Identify which cell holds the provided text, then report its [x, y] central coordinate. 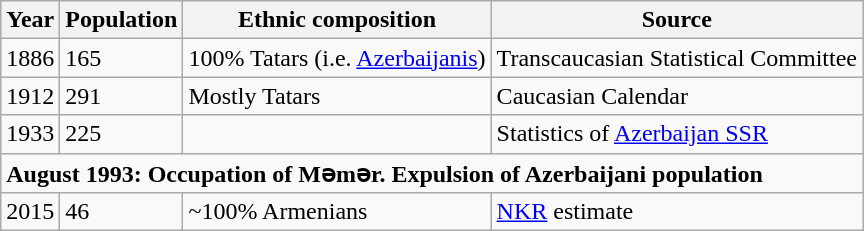
~100% Armenians [337, 212]
Caucasian Calendar [676, 96]
1912 [30, 96]
Source [676, 20]
165 [122, 58]
1933 [30, 134]
1886 [30, 58]
225 [122, 134]
46 [122, 212]
100% Tatars (i.e. Azerbaijanis) [337, 58]
Statistics of Azerbaijan SSR [676, 134]
August 1993: Occupation of Məmər. Expulsion of Azerbaijani population [432, 173]
NKR estimate [676, 212]
Mostly Tatars [337, 96]
291 [122, 96]
Ethnic composition [337, 20]
2015 [30, 212]
Transcaucasian Statistical Committee [676, 58]
Year [30, 20]
Population [122, 20]
